Return (X, Y) of the center of cell containing provided text 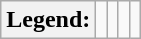
Legend: (48, 20)
